Pinpoint the cell where the given text exists, returning its [X, Y] midpoint coordinate. 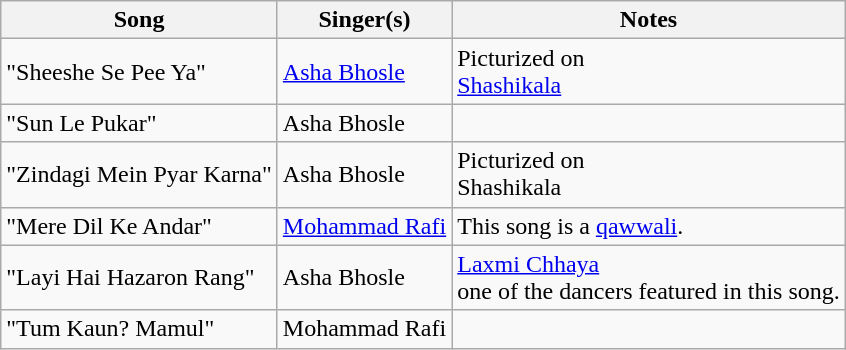
"Sun Le Pukar" [140, 123]
Singer(s) [364, 20]
"Mere Dil Ke Andar" [140, 226]
This song is a qawwali. [649, 226]
Song [140, 20]
"Sheeshe Se Pee Ya" [140, 72]
Laxmi Chhaya one of the dancers featured in this song. [649, 278]
"Layi Hai Hazaron Rang" [140, 278]
Notes [649, 20]
"Zindagi Mein Pyar Karna" [140, 174]
"Tum Kaun? Mamul" [140, 329]
